Capture the cell that displays the provided text and extract its [X, Y] central coordinate. 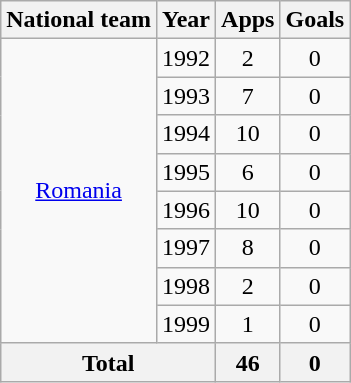
46 [248, 362]
6 [248, 172]
1 [248, 324]
1994 [186, 134]
1998 [186, 286]
Total [108, 362]
National team [79, 20]
1996 [186, 210]
1997 [186, 248]
1999 [186, 324]
Goals [315, 20]
8 [248, 248]
Apps [248, 20]
Romania [79, 191]
1995 [186, 172]
7 [248, 96]
Year [186, 20]
1993 [186, 96]
1992 [186, 58]
